Return the (X, Y) coordinate for the center point of the cell that contains the specified text.  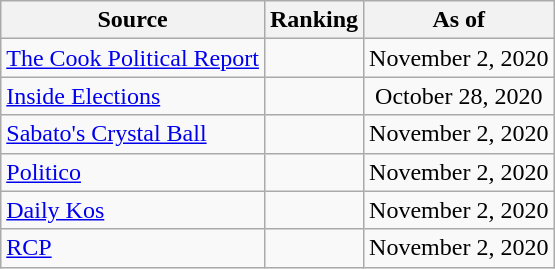
Daily Kos (133, 210)
RCP (133, 248)
As of (459, 20)
Source (133, 20)
October 28, 2020 (459, 96)
The Cook Political Report (133, 58)
Politico (133, 172)
Ranking (314, 20)
Sabato's Crystal Ball (133, 134)
Inside Elections (133, 96)
